Detect which cell encompasses the target text, then output its [x, y] center coordinate. 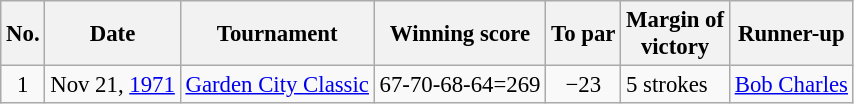
Runner-up [791, 34]
Nov 21, 1971 [112, 85]
Date [112, 34]
67-70-68-64=269 [460, 85]
No. [23, 34]
5 strokes [676, 85]
Tournament [277, 34]
1 [23, 85]
Bob Charles [791, 85]
−23 [584, 85]
Winning score [460, 34]
Garden City Classic [277, 85]
To par [584, 34]
Margin ofvictory [676, 34]
